Pinpoint the cell where the given text exists, returning its [X, Y] midpoint coordinate. 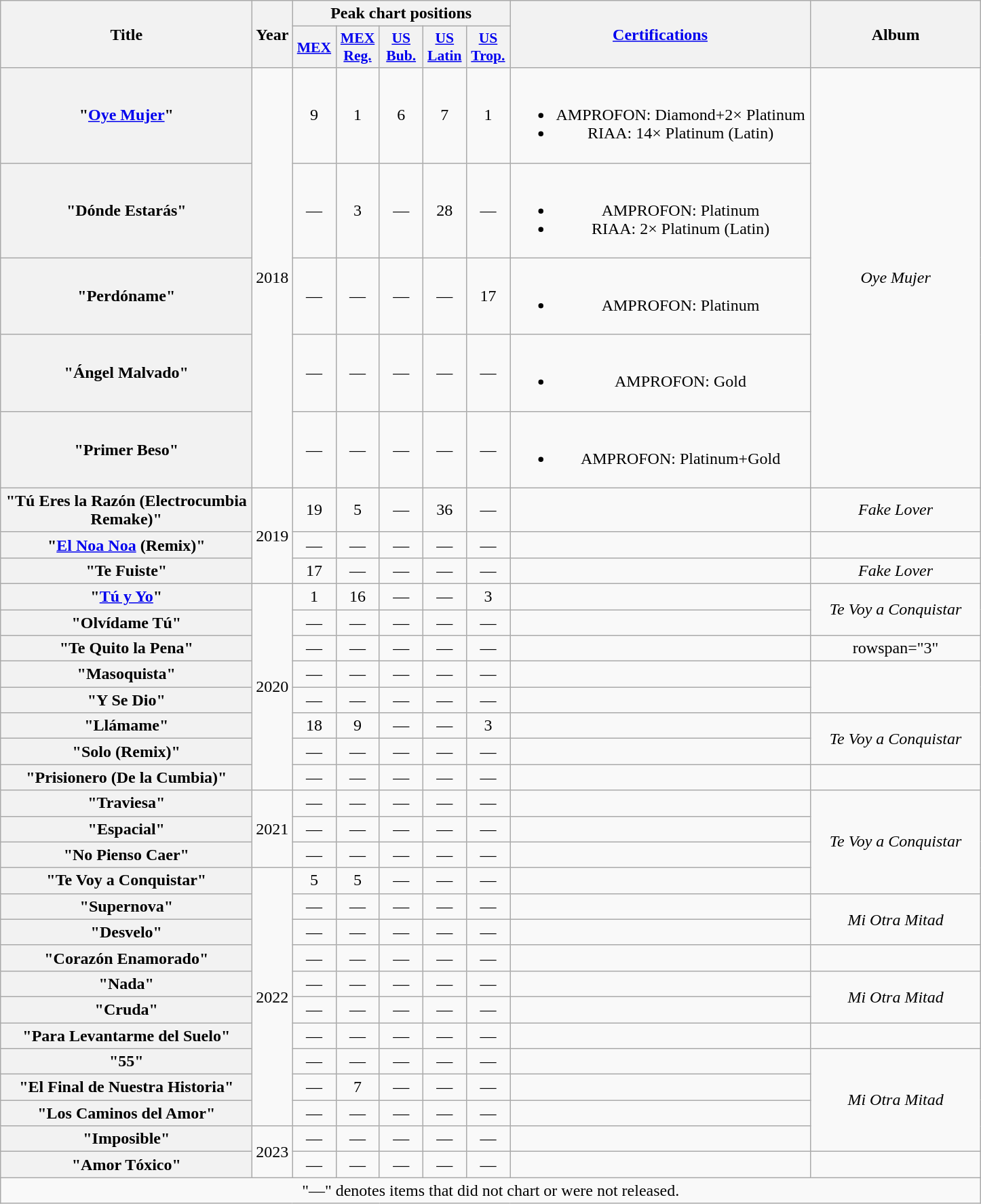
"El Noa Noa (Remix)" [126, 545]
28 [444, 210]
Oye Mujer [896, 278]
"Traviesa" [126, 803]
"Te Quito la Pena" [126, 648]
"Perdóname" [126, 296]
"Masoquista" [126, 674]
"Ángel Malvado" [126, 373]
AMPROFON: Platinum [661, 296]
"Los Caminos del Amor" [126, 1113]
"Olvídame Tú" [126, 622]
"Te Voy a Conquistar" [126, 880]
2021 [273, 829]
Certifications [661, 34]
AMPROFON: PlatinumRIAA: 2× Platinum (Latin) [661, 210]
Title [126, 34]
"Solo (Remix)" [126, 752]
"Nada" [126, 984]
"Te Fuiste" [126, 570]
"55" [126, 1062]
"No Pienso Caer" [126, 855]
MEX [314, 47]
6 [401, 115]
MEXReg. [358, 47]
18 [314, 726]
Year [273, 34]
"Supernova" [126, 906]
"Desvelo" [126, 932]
USTrop. [488, 47]
19 [314, 510]
"El Final de Nuestra Historia" [126, 1087]
"Imposible" [126, 1139]
"Oye Mujer" [126, 115]
"Tú y Yo" [126, 596]
AMPROFON: Platinum+Gold [661, 449]
2019 [273, 536]
2022 [273, 997]
16 [358, 596]
"Tú Eres la Razón (Electrocumbia Remake)" [126, 510]
"Amor Tóxico" [126, 1165]
rowspan="3" [896, 648]
Peak chart positions [402, 14]
36 [444, 510]
2023 [273, 1152]
"Primer Beso" [126, 449]
"Prisionero (De la Cumbia)" [126, 777]
AMPROFON: Diamond+2× PlatinumRIAA: 14× Platinum (Latin) [661, 115]
"Dónde Estarás" [126, 210]
"Llámame" [126, 726]
AMPROFON: Gold [661, 373]
USLatin [444, 47]
"Corazón Enamorado" [126, 958]
2018 [273, 278]
2020 [273, 686]
"Y Se Dio" [126, 700]
USBub. [401, 47]
"Cruda" [126, 1009]
"Espacial" [126, 829]
"Para Levantarme del Suelo" [126, 1036]
Album [896, 34]
"—" denotes items that did not chart or were not released. [491, 1190]
